Return (X, Y) of the center of cell containing provided text 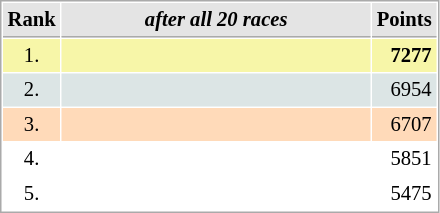
6954 (404, 90)
5. (32, 194)
3. (32, 124)
7277 (404, 56)
4. (32, 158)
6707 (404, 124)
5475 (404, 194)
Points (404, 20)
1. (32, 56)
after all 20 races (216, 20)
2. (32, 90)
5851 (404, 158)
Rank (32, 20)
